Provide the [X, Y] coordinate of the cell's center where the given text is located.  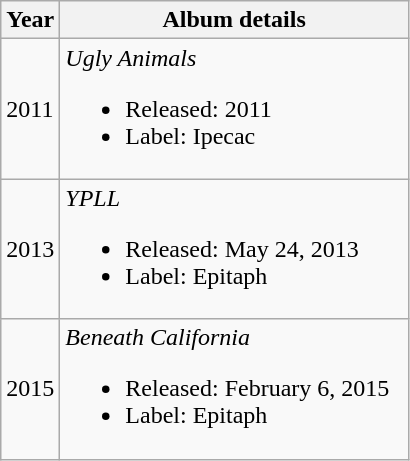
Ugly AnimalsReleased: 2011Label: Ipecac [234, 109]
Beneath CaliforniaReleased: February 6, 2015Label: Epitaph [234, 389]
2011 [30, 109]
Album details [234, 20]
YPLLReleased: May 24, 2013Label: Epitaph [234, 249]
2015 [30, 389]
Year [30, 20]
2013 [30, 249]
